Capture the cell that displays the provided text and extract its (x, y) central coordinate. 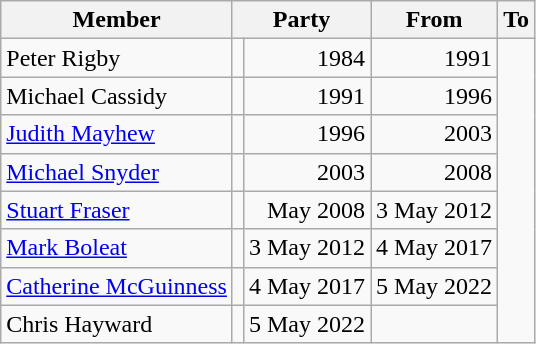
Catherine McGuinness (117, 286)
Michael Snyder (117, 172)
2008 (434, 172)
Mark Boleat (117, 248)
May 2008 (306, 210)
To (516, 20)
Michael Cassidy (117, 96)
Chris Hayward (117, 324)
1984 (306, 58)
Peter Rigby (117, 58)
Party (301, 20)
Stuart Fraser (117, 210)
Member (117, 20)
Judith Mayhew (117, 134)
From (434, 20)
